Pinpoint the cell where the given text exists, returning its [X, Y] midpoint coordinate. 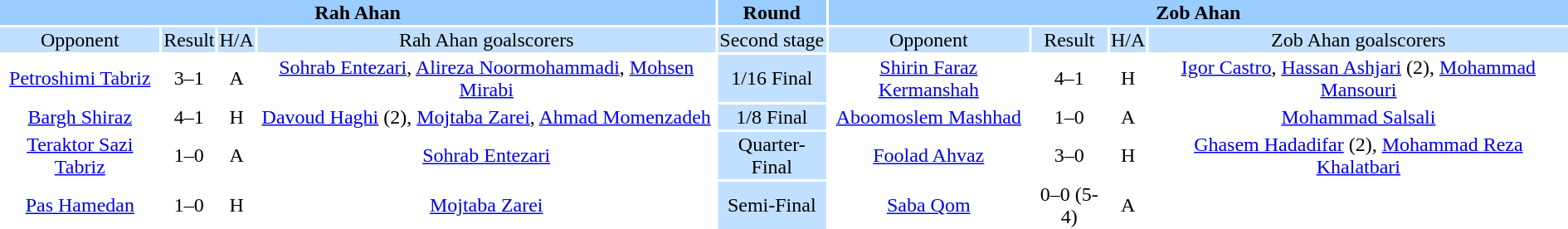
Mohammad Salsali [1359, 117]
Round [772, 12]
Sohrab Entezari, Alireza Noormohammadi, Mohsen Mirabi [486, 78]
Teraktor Sazi Tabriz [80, 156]
Rah Ahan [358, 12]
Second stage [772, 40]
Foolad Ahvaz [928, 156]
1/16 Final [772, 78]
Rah Ahan goalscorers [486, 40]
Zob Ahan goalscorers [1359, 40]
Petroshimi Tabriz [80, 78]
Mojtaba Zarei [486, 206]
Zob Ahan [1198, 12]
Saba Qom [928, 206]
Pas Hamedan [80, 206]
Semi-Final [772, 206]
Aboomoslem Mashhad [928, 117]
Shirin Faraz Kermanshah [928, 78]
Quarter-Final [772, 156]
Bargh Shiraz [80, 117]
Davoud Haghi (2), Mojtaba Zarei, Ahmad Momenzadeh [486, 117]
Ghasem Hadadifar (2), Mohammad Reza Khalatbari [1359, 156]
3–1 [189, 78]
3–0 [1069, 156]
1/8 Final [772, 117]
Sohrab Entezari [486, 156]
0–0 (5-4) [1069, 206]
Igor Castro, Hassan Ashjari (2), Mohammad Mansouri [1359, 78]
